Capture the cell that displays the provided text and extract its [x, y] central coordinate. 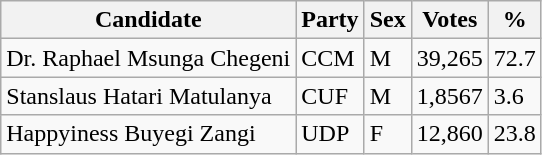
Dr. Raphael Msunga Chegeni [148, 58]
23.8 [514, 134]
Happyiness Buyegi Zangi [148, 134]
39,265 [450, 58]
12,860 [450, 134]
CCM [330, 58]
72.7 [514, 58]
% [514, 20]
Candidate [148, 20]
F [388, 134]
1,8567 [450, 96]
CUF [330, 96]
Party [330, 20]
Votes [450, 20]
Stanslaus Hatari Matulanya [148, 96]
UDP [330, 134]
3.6 [514, 96]
Sex [388, 20]
